For the text-containing cell, return its midpoint in [x, y] coordinate format. 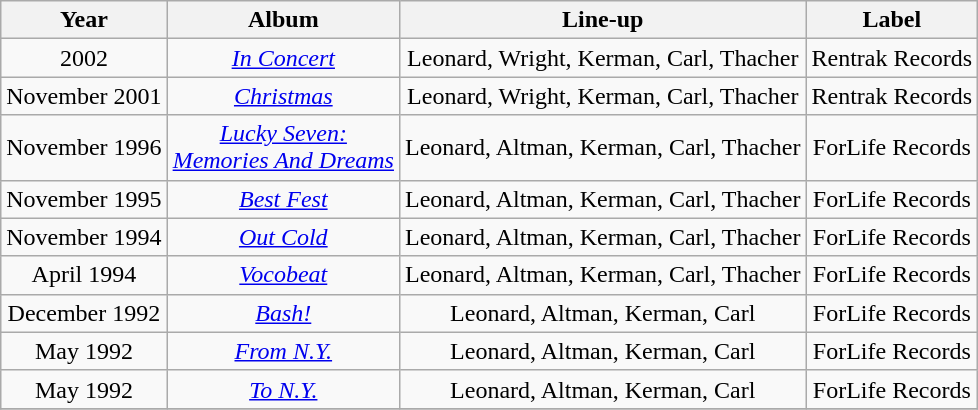
Christmas [283, 96]
December 1992 [84, 313]
Year [84, 20]
In Concert [283, 58]
April 1994 [84, 275]
Line-up [602, 20]
Out Cold [283, 237]
Label [892, 20]
November 2001 [84, 96]
November 1994 [84, 237]
2002 [84, 58]
From N.Y. [283, 351]
Best Fest [283, 199]
Album [283, 20]
Lucky Seven:Memories And Dreams [283, 148]
November 1996 [84, 148]
Vocobeat [283, 275]
To N.Y. [283, 389]
November 1995 [84, 199]
Bash! [283, 313]
